Search for the cell housing the specified text and yield its [x, y] center coordinate. 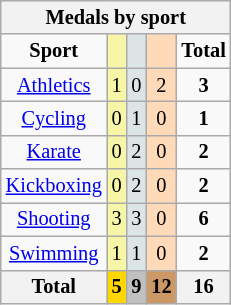
12 [161, 287]
Swimming [54, 253]
Athletics [54, 85]
Sport [54, 51]
5 [117, 287]
Karate [54, 152]
Cycling [54, 118]
Kickboxing [54, 186]
9 [137, 287]
16 [203, 287]
Medals by sport [116, 17]
Shooting [54, 219]
6 [203, 219]
